From the cell containing the given text, extract its center point as (X, Y) coordinate. 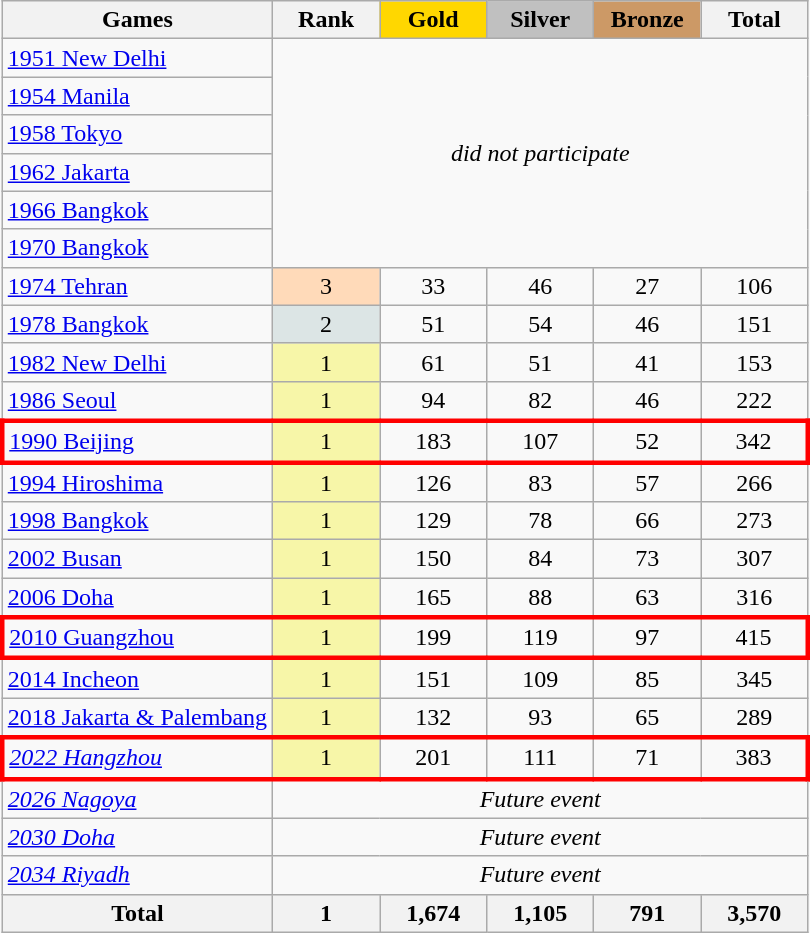
2010 Guangzhou (137, 638)
2006 Doha (137, 598)
266 (754, 482)
85 (648, 678)
307 (754, 559)
did not participate (540, 153)
66 (648, 521)
84 (540, 559)
1986 Seoul (137, 401)
41 (648, 362)
57 (648, 482)
54 (540, 324)
93 (540, 718)
2014 Incheon (137, 678)
97 (648, 638)
1,674 (434, 913)
Rank (326, 20)
153 (754, 362)
2018 Jakarta & Palembang (137, 718)
1962 Jakarta (137, 172)
1966 Bangkok (137, 210)
2030 Doha (137, 837)
126 (434, 482)
1994 Hiroshima (137, 482)
1982 New Delhi (137, 362)
111 (540, 758)
342 (754, 442)
65 (648, 718)
791 (648, 913)
1954 Manila (137, 96)
2026 Nagoya (137, 798)
129 (434, 521)
383 (754, 758)
63 (648, 598)
119 (540, 638)
3,570 (754, 913)
150 (434, 559)
88 (540, 598)
1998 Bangkok (137, 521)
106 (754, 286)
1970 Bangkok (137, 248)
201 (434, 758)
1974 Tehran (137, 286)
199 (434, 638)
Gold (434, 20)
183 (434, 442)
1990 Beijing (137, 442)
415 (754, 638)
1958 Tokyo (137, 134)
107 (540, 442)
82 (540, 401)
2 (326, 324)
109 (540, 678)
316 (754, 598)
1,105 (540, 913)
52 (648, 442)
273 (754, 521)
27 (648, 286)
33 (434, 286)
Silver (540, 20)
2022 Hangzhou (137, 758)
289 (754, 718)
132 (434, 718)
71 (648, 758)
1978 Bangkok (137, 324)
222 (754, 401)
83 (540, 482)
2034 Riyadh (137, 875)
Bronze (648, 20)
1951 New Delhi (137, 58)
73 (648, 559)
61 (434, 362)
345 (754, 678)
94 (434, 401)
3 (326, 286)
165 (434, 598)
78 (540, 521)
2002 Busan (137, 559)
Games (137, 20)
